Capture the cell that displays the provided text and extract its (x, y) central coordinate. 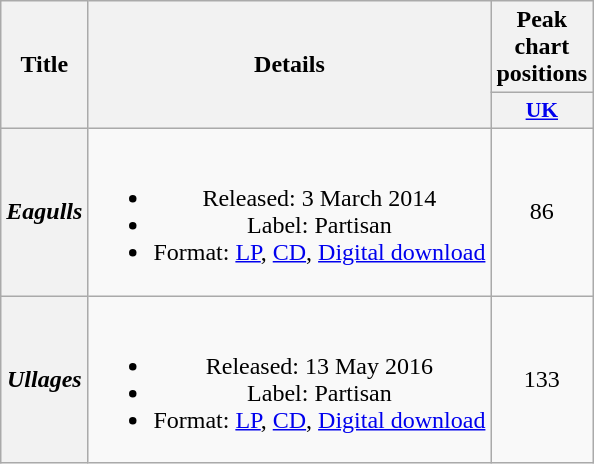
86 (542, 212)
Title (44, 65)
Details (290, 65)
Released: 3 March 2014Label: PartisanFormat: LP, CD, Digital download (290, 212)
Ullages (44, 380)
Peak chart positions (542, 47)
133 (542, 380)
Released: 13 May 2016Label: PartisanFormat: LP, CD, Digital download (290, 380)
UK (542, 111)
Eagulls (44, 212)
